For the text-containing cell, return its midpoint in [X, Y] coordinate format. 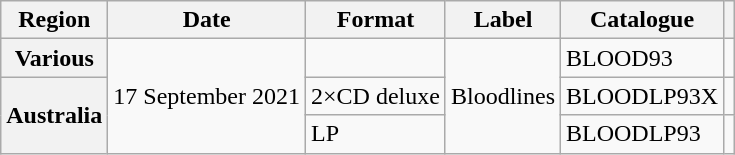
BLOODLP93X [642, 96]
BLOOD93 [642, 58]
Region [54, 20]
Catalogue [642, 20]
LP [376, 134]
2×CD deluxe [376, 96]
Bloodlines [502, 96]
BLOODLP93 [642, 134]
Format [376, 20]
Australia [54, 115]
17 September 2021 [207, 96]
Various [54, 58]
Date [207, 20]
Label [502, 20]
